From the cell containing the given text, extract its center point as (X, Y) coordinate. 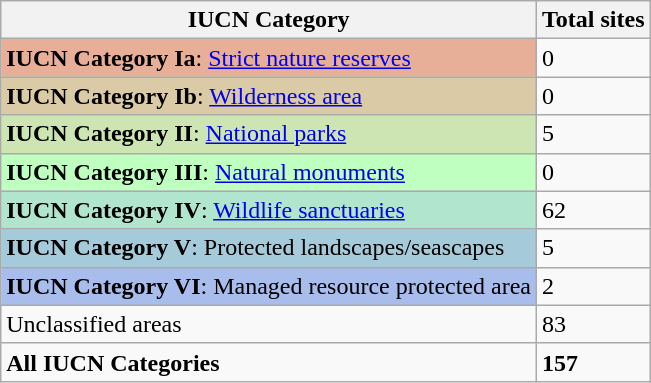
IUCN Category III: Natural monuments (269, 172)
IUCN Category IV: Wildlife sanctuaries (269, 210)
83 (594, 324)
IUCN Category Ib: Wilderness area (269, 96)
IUCN Category Ia: Strict nature reserves (269, 58)
IUCN Category (269, 20)
All IUCN Categories (269, 362)
Unclassified areas (269, 324)
IUCN Category V: Protected landscapes/seascapes (269, 248)
2 (594, 286)
IUCN Category II: National parks (269, 134)
IUCN Category VI: Managed resource protected area (269, 286)
Total sites (594, 20)
62 (594, 210)
157 (594, 362)
